Provide the [X, Y] coordinate of the cell's center where the given text is located.  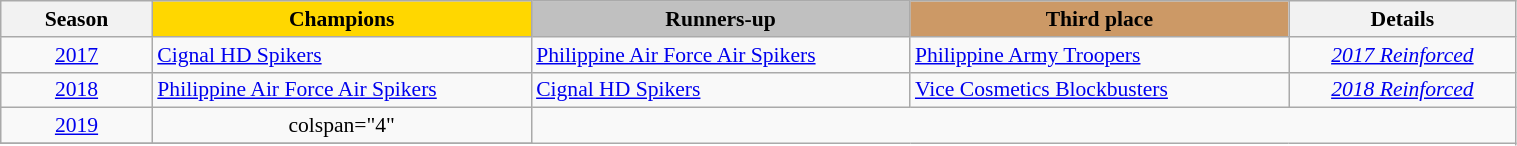
Details [1402, 19]
2019 [77, 126]
2017 Reinforced [1402, 55]
2017 [77, 55]
Vice Cosmetics Blockbusters [1100, 90]
Runners-up [720, 19]
Champions [342, 19]
2018 Reinforced [1402, 90]
Third place [1100, 19]
2018 [77, 90]
colspan="4" [342, 126]
Philippine Army Troopers [1100, 55]
Season [77, 19]
